Detect which cell encompasses the target text, then output its (X, Y) center coordinate. 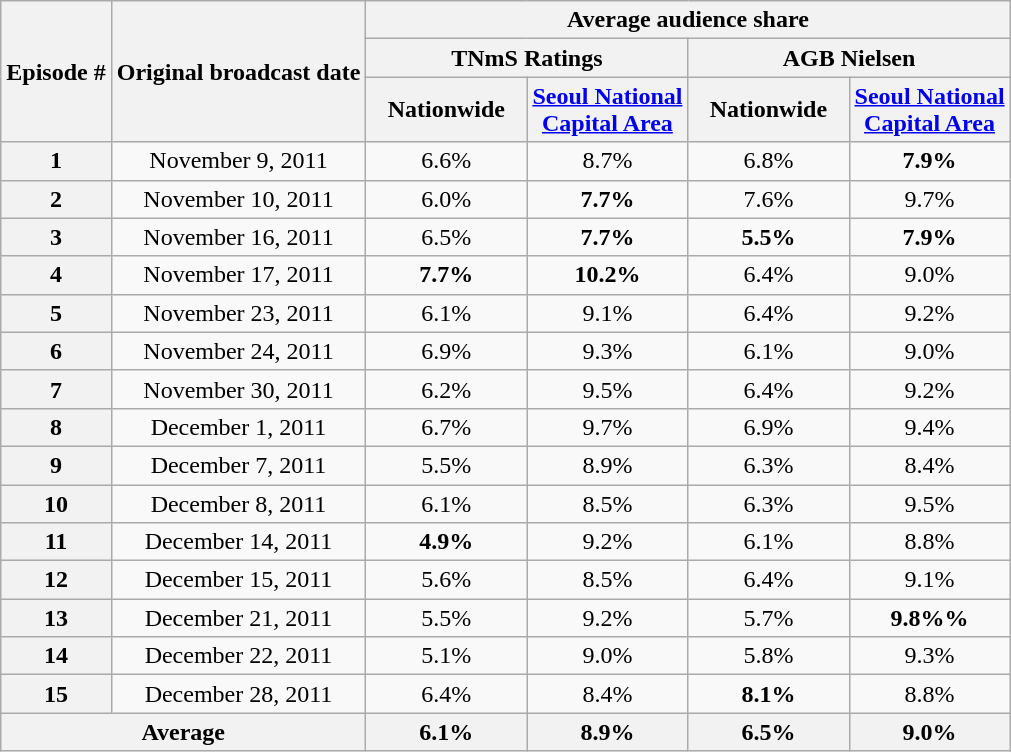
8.7% (608, 161)
December 22, 2011 (238, 656)
November 9, 2011 (238, 161)
3 (56, 237)
5 (56, 313)
4 (56, 275)
6.6% (446, 161)
8 (56, 427)
AGB Nielsen (849, 58)
5.7% (768, 618)
December 21, 2011 (238, 618)
November 30, 2011 (238, 389)
6 (56, 351)
7 (56, 389)
9 (56, 465)
9.8%% (930, 618)
November 24, 2011 (238, 351)
TNmS Ratings (527, 58)
November 17, 2011 (238, 275)
8.1% (768, 694)
14 (56, 656)
November 23, 2011 (238, 313)
1 (56, 161)
Original broadcast date (238, 72)
November 10, 2011 (238, 199)
11 (56, 542)
10 (56, 503)
6.7% (446, 427)
Average (184, 732)
6.2% (446, 389)
December 14, 2011 (238, 542)
December 8, 2011 (238, 503)
December 7, 2011 (238, 465)
4.9% (446, 542)
6.0% (446, 199)
5.1% (446, 656)
10.2% (608, 275)
Episode # (56, 72)
13 (56, 618)
12 (56, 580)
December 15, 2011 (238, 580)
15 (56, 694)
November 16, 2011 (238, 237)
December 1, 2011 (238, 427)
Average audience share (688, 20)
2 (56, 199)
December 28, 2011 (238, 694)
6.8% (768, 161)
5.8% (768, 656)
5.6% (446, 580)
7.6% (768, 199)
9.4% (930, 427)
